Determine the (x, y) coordinate at the center of the cell enclosing the given text.  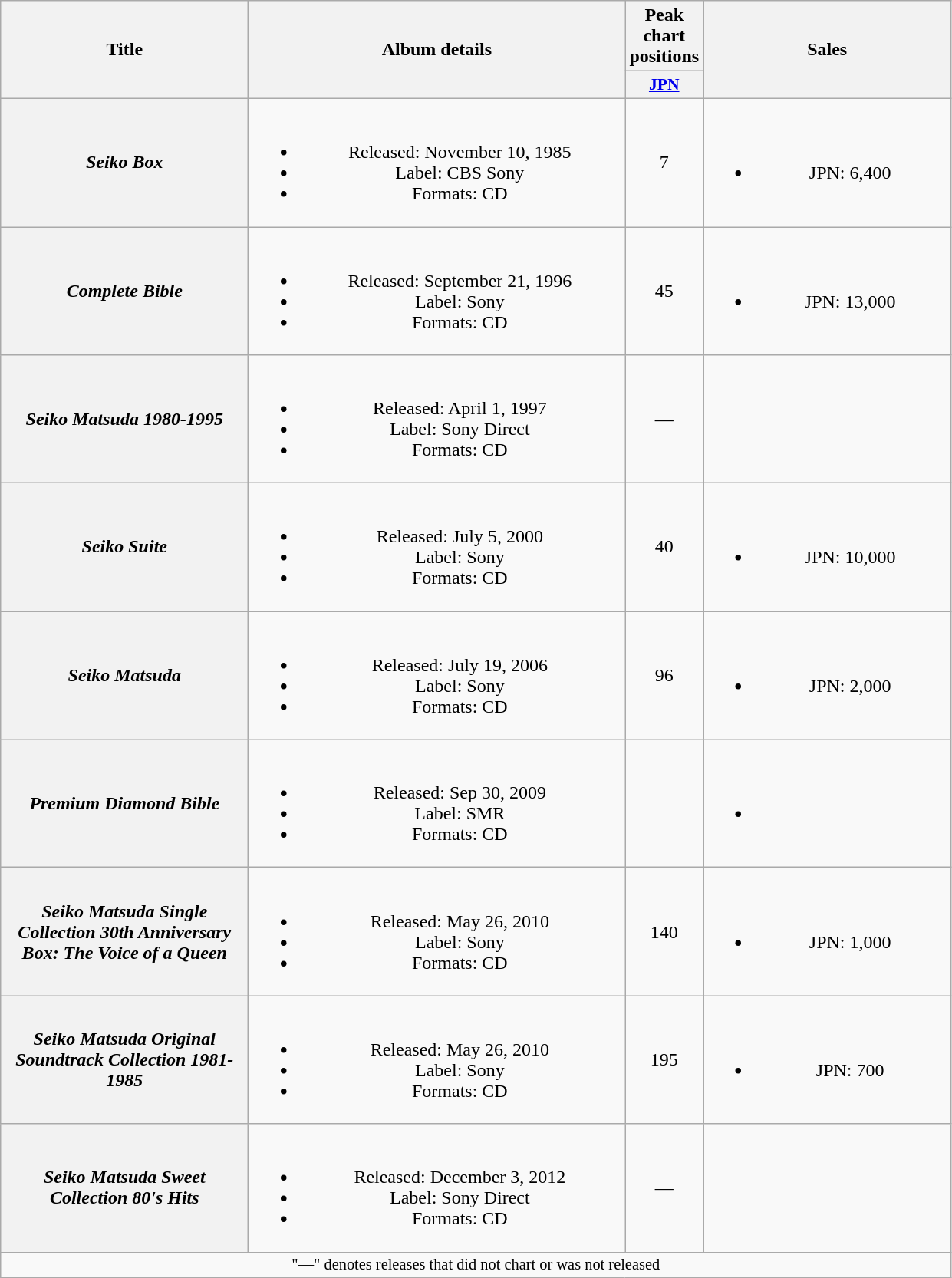
JPN: 700 (827, 1060)
JPN: 10,000 (827, 548)
45 (664, 292)
Released: November 10, 1985Label: CBS SonyFormats: CD (437, 163)
"—" denotes releases that did not chart or was not released (476, 1265)
96 (664, 675)
Seiko Matsuda Sweet Collection 80's Hits (124, 1187)
JPN: 6,400 (827, 163)
Released: Sep 30, 2009Label: SMRFormats: CD (437, 804)
Seiko Matsuda Original Soundtrack Collection 1981-1985 (124, 1060)
Title (124, 50)
195 (664, 1060)
Sales (827, 50)
Peak chart positions (664, 36)
Seiko Matsuda (124, 675)
Seiko Box (124, 163)
Seiko Matsuda Single Collection 30th Anniversary Box: The Voice of a Queen (124, 931)
JPN: 13,000 (827, 292)
JPN: 1,000 (827, 931)
Released: September 21, 1996Label: SonyFormats: CD (437, 292)
Seiko Suite (124, 548)
7 (664, 163)
140 (664, 931)
Released: July 19, 2006Label: SonyFormats: CD (437, 675)
Released: December 3, 2012Label: Sony DirectFormats: CD (437, 1187)
40 (664, 548)
Album details (437, 50)
Seiko Matsuda 1980-1995 (124, 419)
JPN (664, 85)
Released: July 5, 2000Label: SonyFormats: CD (437, 548)
Complete Bible (124, 292)
Premium Diamond Bible (124, 804)
JPN: 2,000 (827, 675)
Released: April 1, 1997Label: Sony DirectFormats: CD (437, 419)
